Extract the [x, y] coordinate from the center of the cell holding the provided text.  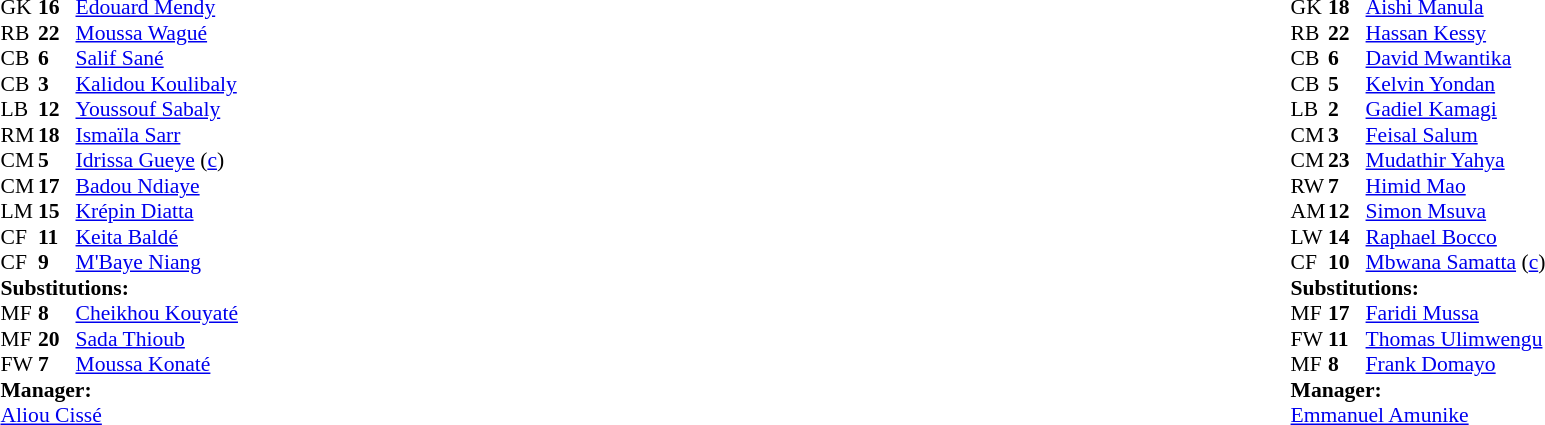
RM [19, 135]
AM [1310, 211]
Keita Baldé [157, 237]
Idrissa Gueye (c) [157, 161]
20 [57, 339]
Badou Ndiaye [157, 186]
Krépin Diatta [157, 211]
Youssouf Sabaly [157, 109]
M'Baye Niang [157, 263]
15 [57, 211]
RW [1310, 186]
14 [1347, 237]
Moussa Konaté [157, 365]
10 [1347, 263]
LW [1310, 237]
Moussa Wagué [157, 33]
9 [57, 263]
23 [1347, 161]
2 [1347, 109]
Sada Thioub [157, 339]
18 [57, 135]
Substitutions: [118, 288]
Kalidou Koulibaly [157, 84]
Ismaïla Sarr [157, 135]
LM [19, 211]
Manager: [118, 390]
Salif Sané [157, 59]
Cheikhou Kouyaté [157, 313]
